Output the [x, y] coordinate of the center of the cell containing the given text.  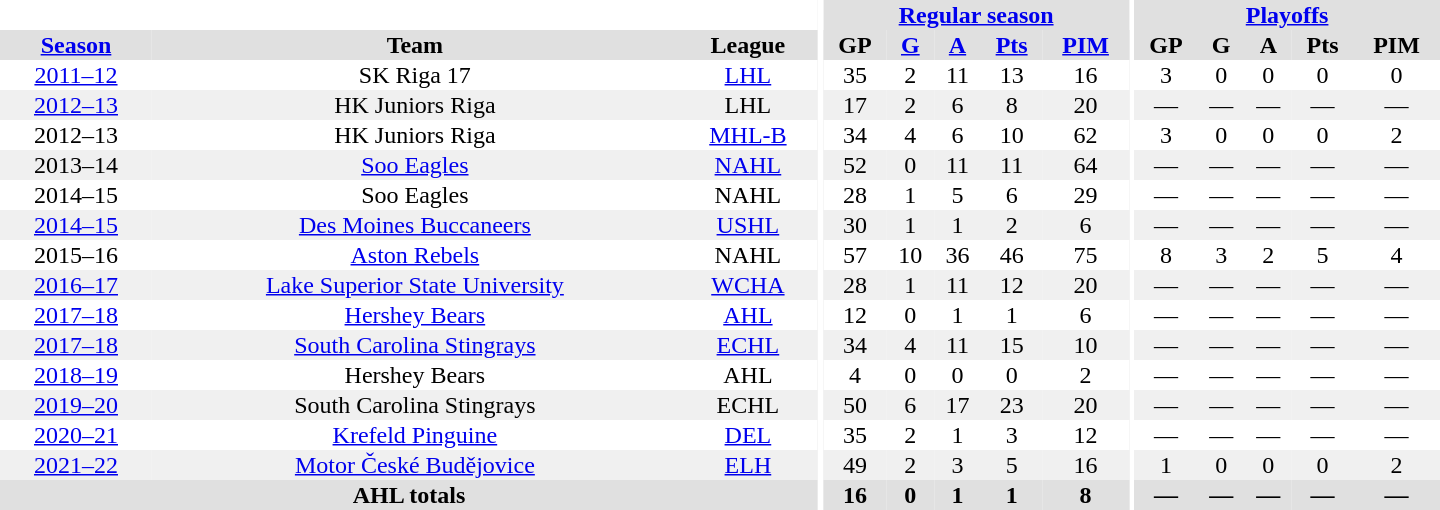
Playoffs [1287, 15]
2016–17 [76, 285]
57 [854, 255]
SK Riga 17 [415, 75]
DEL [748, 435]
Des Moines Buccaneers [415, 225]
36 [958, 255]
Lake Superior State University [415, 285]
League [748, 45]
2021–22 [76, 465]
2018–19 [76, 375]
Krefeld Pinguine [415, 435]
62 [1086, 135]
2011–12 [76, 75]
64 [1086, 165]
ELH [748, 465]
49 [854, 465]
MHL-B [748, 135]
50 [854, 405]
23 [1012, 405]
2013–14 [76, 165]
Motor České Budějovice [415, 465]
Team [415, 45]
WCHA [748, 285]
75 [1086, 255]
AHL totals [409, 495]
Aston Rebels [415, 255]
USHL [748, 225]
Regular season [976, 15]
29 [1086, 195]
52 [854, 165]
30 [854, 225]
2019–20 [76, 405]
46 [1012, 255]
13 [1012, 75]
2020–21 [76, 435]
Season [76, 45]
15 [1012, 345]
2015–16 [76, 255]
